Capture the cell that displays the provided text and extract its (X, Y) central coordinate. 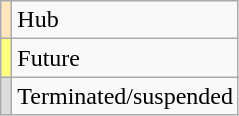
Future (126, 58)
Terminated/suspended (126, 96)
Hub (126, 20)
